Capture the cell that displays the provided text and extract its [X, Y] central coordinate. 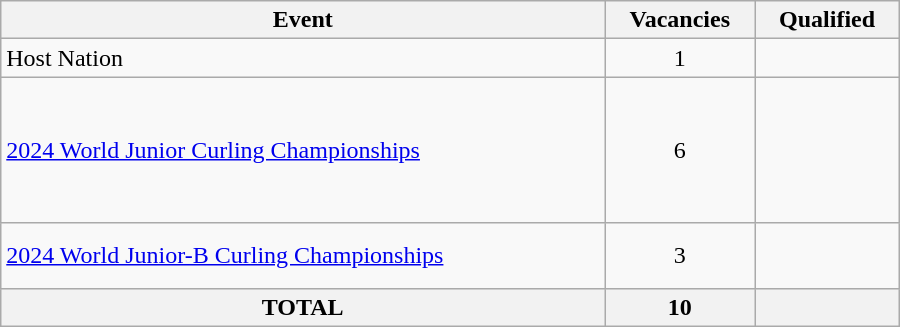
2024 World Junior-B Curling Championships [303, 256]
1 [680, 58]
Event [303, 20]
2024 World Junior Curling Championships [303, 150]
TOTAL [303, 307]
3 [680, 256]
10 [680, 307]
Vacancies [680, 20]
6 [680, 150]
Qualified [827, 20]
Host Nation [303, 58]
